Provide the [X, Y] coordinate of the cell's center where the given text is located.  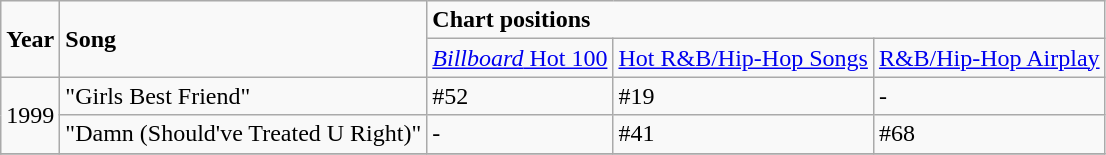
"Girls Best Friend" [244, 96]
#41 [743, 134]
Chart positions [766, 20]
Year [30, 39]
R&B/Hip-Hop Airplay [989, 58]
Song [244, 39]
#19 [743, 96]
1999 [30, 115]
#68 [989, 134]
Hot R&B/Hip-Hop Songs [743, 58]
#52 [520, 96]
"Damn (Should've Treated U Right)" [244, 134]
Billboard Hot 100 [520, 58]
